Return [x, y] of the center of cell containing provided text 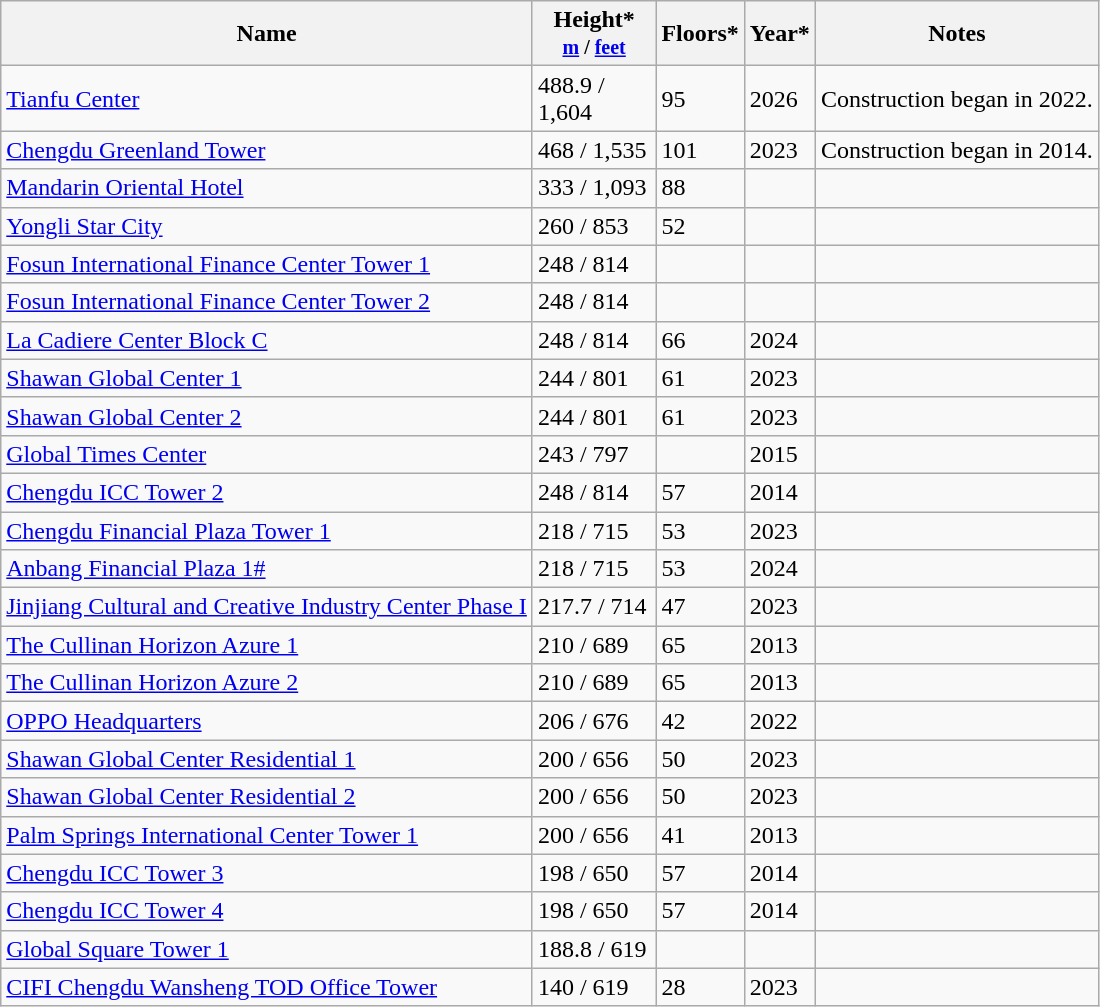
217.7 / 714 [594, 607]
206 / 676 [594, 721]
Chengdu ICC Tower 4 [267, 911]
188.8 / 619 [594, 949]
243 / 797 [594, 454]
88 [700, 188]
41 [700, 835]
Height*m / feet [594, 34]
Name [267, 34]
Anbang Financial Plaza 1# [267, 569]
95 [700, 98]
2022 [780, 721]
52 [700, 226]
Floors* [700, 34]
47 [700, 607]
66 [700, 340]
Global Square Tower 1 [267, 949]
Palm Springs International Center Tower 1 [267, 835]
Chengdu Financial Plaza Tower 1 [267, 531]
Fosun International Finance Center Tower 1 [267, 264]
Chengdu ICC Tower 2 [267, 492]
Construction began in 2022. [956, 98]
Jinjiang Cultural and Creative Industry Center Phase I [267, 607]
The Cullinan Horizon Azure 1 [267, 645]
Shawan Global Center 1 [267, 378]
101 [700, 150]
Notes [956, 34]
Construction began in 2014. [956, 150]
CIFI Chengdu Wansheng TOD Office Tower [267, 987]
Fosun International Finance Center Tower 2 [267, 302]
Mandarin Oriental Hotel [267, 188]
42 [700, 721]
Shawan Global Center Residential 2 [267, 797]
468 / 1,535 [594, 150]
Tianfu Center [267, 98]
The Cullinan Horizon Azure 2 [267, 683]
OPPO Headquarters [267, 721]
Shawan Global Center 2 [267, 416]
260 / 853 [594, 226]
Chengdu Greenland Tower [267, 150]
Year* [780, 34]
La Cadiere Center Block C [267, 340]
28 [700, 987]
Yongli Star City [267, 226]
488.9 / 1,604 [594, 98]
2015 [780, 454]
333 / 1,093 [594, 188]
Chengdu ICC Tower 3 [267, 873]
Shawan Global Center Residential 1 [267, 759]
140 / 619 [594, 987]
Global Times Center [267, 454]
2026 [780, 98]
